Output the [x, y] coordinate of the center of the cell containing the given text.  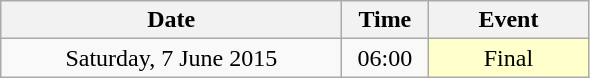
06:00 [385, 58]
Saturday, 7 June 2015 [172, 58]
Final [508, 58]
Time [385, 20]
Date [172, 20]
Event [508, 20]
